Return [X, Y] of the center of cell containing provided text 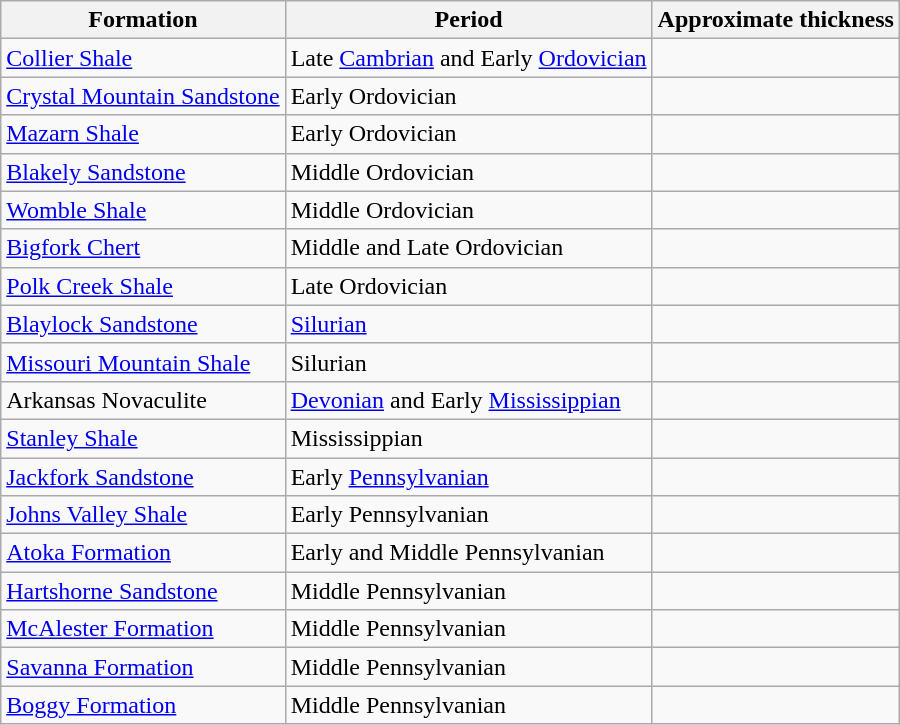
Stanley Shale [143, 438]
Period [468, 20]
Approximate thickness [776, 20]
Mississippian [468, 438]
Boggy Formation [143, 705]
Bigfork Chert [143, 248]
Missouri Mountain Shale [143, 362]
Jackfork Sandstone [143, 477]
Devonian and Early Mississippian [468, 400]
Savanna Formation [143, 667]
Arkansas Novaculite [143, 400]
Collier Shale [143, 58]
Polk Creek Shale [143, 286]
Atoka Formation [143, 553]
Early and Middle Pennsylvanian [468, 553]
Middle and Late Ordovician [468, 248]
Johns Valley Shale [143, 515]
Blakely Sandstone [143, 172]
Crystal Mountain Sandstone [143, 96]
Formation [143, 20]
Blaylock Sandstone [143, 324]
Hartshorne Sandstone [143, 591]
Late Ordovician [468, 286]
Mazarn Shale [143, 134]
Late Cambrian and Early Ordovician [468, 58]
Womble Shale [143, 210]
McAlester Formation [143, 629]
